Determine the (x, y) coordinate at the center of the cell enclosing the given text.  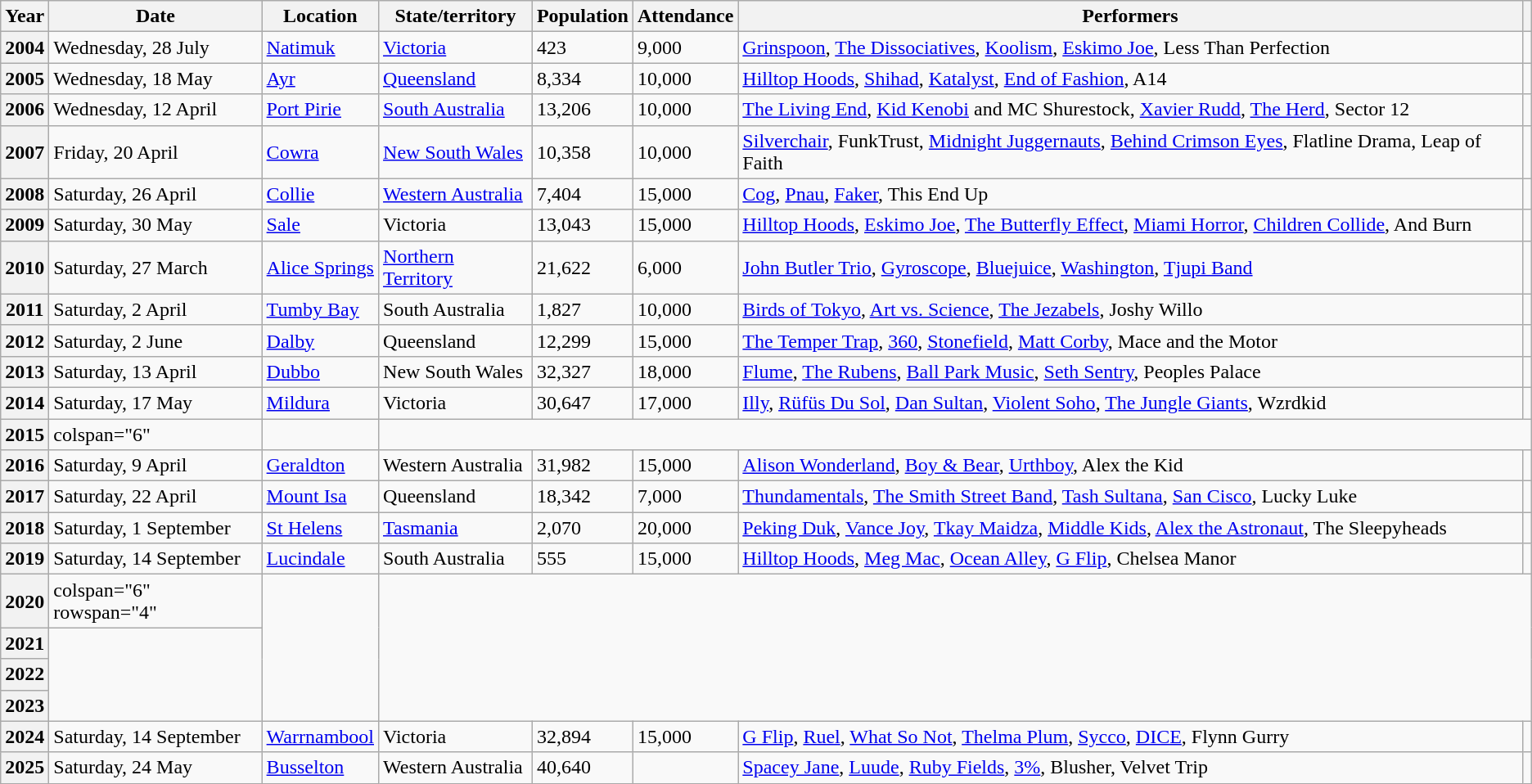
9,000 (685, 47)
Wednesday, 18 May (155, 79)
Flume, The Rubens, Ball Park Music, Seth Sentry, Peoples Palace (1130, 372)
2024 (25, 737)
17,000 (685, 403)
20,000 (685, 528)
2017 (25, 497)
8,334 (583, 79)
2007 (25, 152)
423 (583, 47)
Spacey Jane, Luude, Ruby Fields, 3%, Blusher, Velvet Trip (1130, 768)
Ayr (320, 79)
6,000 (685, 267)
555 (583, 559)
John Butler Trio, Gyroscope, Bluejuice, Washington, Tjupi Band (1130, 267)
13,043 (583, 225)
State/territory (456, 16)
13,206 (583, 110)
The Temper Trap, 360, Stonefield, Matt Corby, Mace and the Motor (1130, 340)
Population (583, 16)
Tasmania (456, 528)
2013 (25, 372)
2021 (25, 643)
Dalby (320, 340)
1,827 (583, 309)
2008 (25, 194)
2004 (25, 47)
Silverchair, FunkTrust, Midnight Juggernauts, Behind Crimson Eyes, Flatline Drama, Leap of Faith (1130, 152)
Wednesday, 28 July (155, 47)
Attendance (685, 16)
Busselton (320, 768)
Illy, Rüfüs Du Sol, Dan Sultan, Violent Soho, The Jungle Giants, Wzrdkid (1130, 403)
Saturday, 24 May (155, 768)
Collie (320, 194)
Saturday, 1 September (155, 528)
Saturday, 17 May (155, 403)
2019 (25, 559)
Cowra (320, 152)
18,342 (583, 497)
Saturday, 2 April (155, 309)
Thundamentals, The Smith Street Band, Tash Sultana, San Cisco, Lucky Luke (1130, 497)
Mildura (320, 403)
32,327 (583, 372)
Tumby Bay (320, 309)
2016 (25, 466)
Peking Duk, Vance Joy, Tkay Maidza, Middle Kids, Alex the Astronaut, The Sleepyheads (1130, 528)
Lucindale (320, 559)
Saturday, 30 May (155, 225)
12,299 (583, 340)
Geraldton (320, 466)
2012 (25, 340)
colspan="6" (155, 435)
32,894 (583, 737)
Wednesday, 12 April (155, 110)
2006 (25, 110)
Saturday, 27 March (155, 267)
Hilltop Hoods, Shihad, Katalyst, End of Fashion, A14 (1130, 79)
Birds of Tokyo, Art vs. Science, The Jezabels, Joshy Willo (1130, 309)
Alison Wonderland, Boy & Bear, Urthboy, Alex the Kid (1130, 466)
Hilltop Hoods, Eskimo Joe, The Butterfly Effect, Miami Horror, Children Collide, And Burn (1130, 225)
2005 (25, 79)
Cog, Pnau, Faker, This End Up (1130, 194)
21,622 (583, 267)
Friday, 20 April (155, 152)
Saturday, 9 April (155, 466)
2011 (25, 309)
Alice Springs (320, 267)
Saturday, 2 June (155, 340)
Port Pirie (320, 110)
2023 (25, 705)
Grinspoon, The Dissociatives, Koolism, Eskimo Joe, Less Than Perfection (1130, 47)
Warrnambool (320, 737)
St Helens (320, 528)
Location (320, 16)
2020 (25, 601)
18,000 (685, 372)
The Living End, Kid Kenobi and MC Shurestock, Xavier Rudd, The Herd, Sector 12 (1130, 110)
Saturday, 26 April (155, 194)
Natimuk (320, 47)
colspan="6" rowspan="4" (155, 601)
Performers (1130, 16)
40,640 (583, 768)
Mount Isa (320, 497)
7,000 (685, 497)
2022 (25, 674)
2014 (25, 403)
Saturday, 13 April (155, 372)
Northern Territory (456, 267)
30,647 (583, 403)
10,358 (583, 152)
2015 (25, 435)
Year (25, 16)
Sale (320, 225)
Hilltop Hoods, Meg Mac, Ocean Alley, G Flip, Chelsea Manor (1130, 559)
2,070 (583, 528)
Saturday, 22 April (155, 497)
G Flip, Ruel, What So Not, Thelma Plum, Sycco, DICE, Flynn Gurry (1130, 737)
31,982 (583, 466)
2009 (25, 225)
7,404 (583, 194)
2010 (25, 267)
2025 (25, 768)
Dubbo (320, 372)
2018 (25, 528)
Date (155, 16)
